Identify which cell holds the provided text, then report its (X, Y) central coordinate. 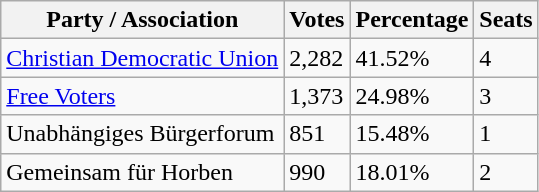
Seats (506, 20)
15.48% (412, 134)
Gemeinsam für Horben (142, 172)
41.52% (412, 58)
Unabhängiges Bürgerforum (142, 134)
Free Voters (142, 96)
3 (506, 96)
1 (506, 134)
2 (506, 172)
1,373 (317, 96)
Percentage (412, 20)
2,282 (317, 58)
18.01% (412, 172)
Votes (317, 20)
851 (317, 134)
Party / Association (142, 20)
4 (506, 58)
Christian Democratic Union (142, 58)
990 (317, 172)
24.98% (412, 96)
